Extract the (X, Y) coordinate from the center of the cell holding the provided text.  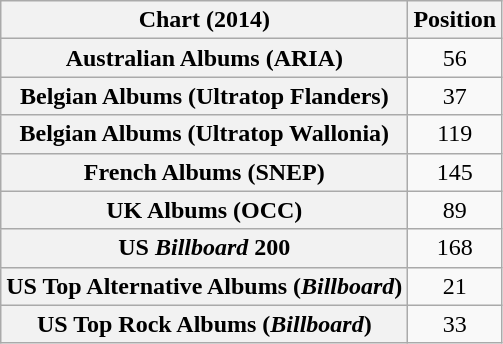
Belgian Albums (Ultratop Flanders) (204, 96)
French Albums (SNEP) (204, 172)
UK Albums (OCC) (204, 210)
21 (455, 286)
Position (455, 20)
US Billboard 200 (204, 248)
89 (455, 210)
145 (455, 172)
56 (455, 58)
Chart (2014) (204, 20)
33 (455, 324)
Australian Albums (ARIA) (204, 58)
US Top Rock Albums (Billboard) (204, 324)
Belgian Albums (Ultratop Wallonia) (204, 134)
119 (455, 134)
US Top Alternative Albums (Billboard) (204, 286)
37 (455, 96)
168 (455, 248)
